Find where the given text appears and provide that cell's center as (x, y) coordinate. 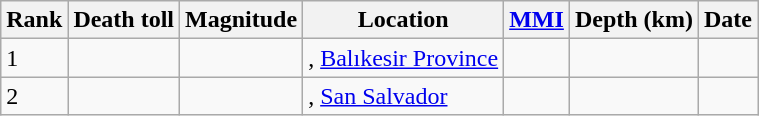
MMI (537, 20)
Date (728, 20)
, Balıkesir Province (404, 58)
, San Salvador (404, 96)
Death toll (124, 20)
Depth (km) (634, 20)
Location (404, 20)
1 (34, 58)
Rank (34, 20)
2 (34, 96)
Magnitude (242, 20)
